Return (X, Y) of the center of cell containing provided text 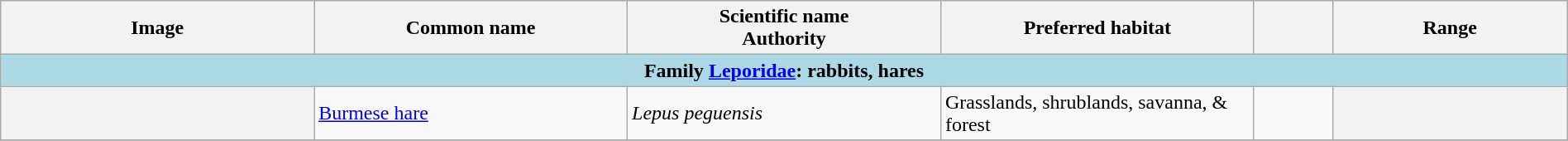
Burmese hare (471, 113)
Range (1450, 28)
Preferred habitat (1097, 28)
Scientific nameAuthority (784, 28)
Grasslands, shrublands, savanna, & forest (1097, 113)
Family Leporidae: rabbits, hares (784, 70)
Lepus peguensis (784, 113)
Common name (471, 28)
Image (157, 28)
